From the cell containing the given text, extract its center point as [x, y] coordinate. 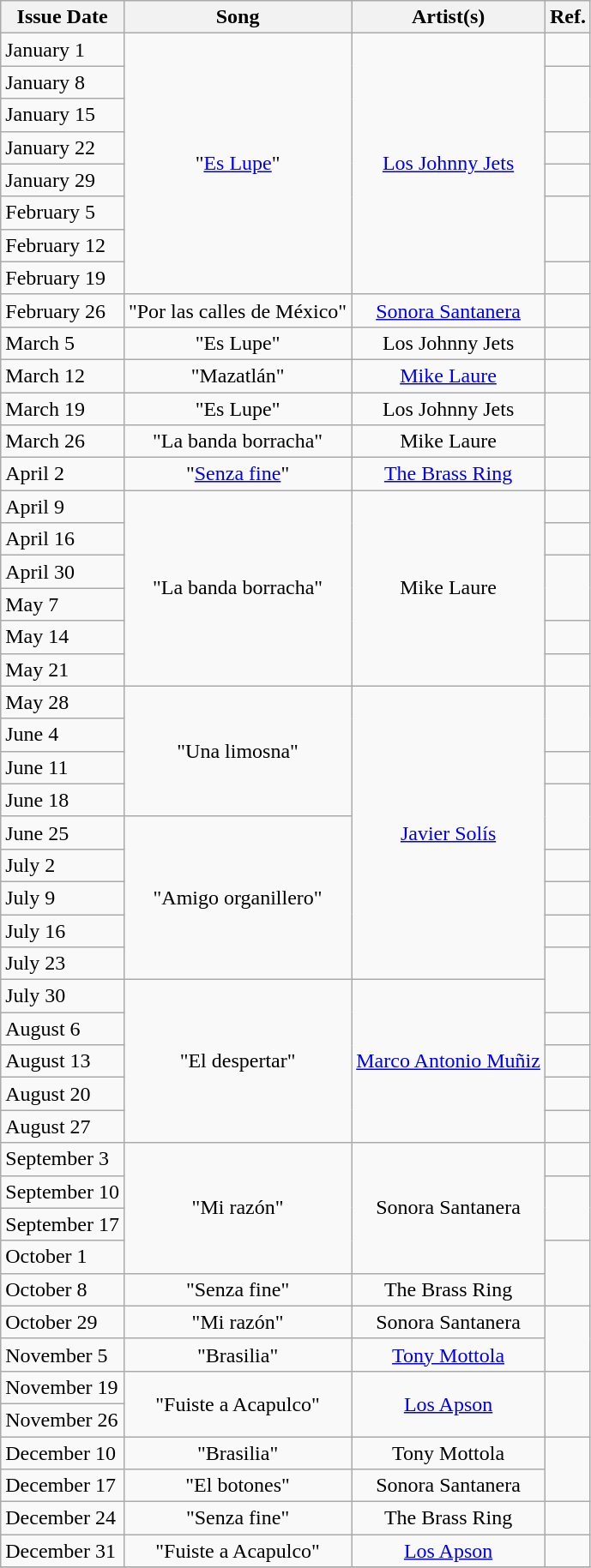
January 22 [63, 147]
November 19 [63, 1387]
June 18 [63, 800]
April 30 [63, 572]
December 31 [63, 1551]
March 5 [63, 343]
Marco Antonio Muñiz [449, 1061]
Artist(s) [449, 17]
August 20 [63, 1094]
September 3 [63, 1159]
July 16 [63, 930]
September 10 [63, 1192]
"Amigo organillero" [237, 898]
"Una limosna" [237, 751]
December 10 [63, 1453]
March 12 [63, 375]
August 27 [63, 1126]
August 6 [63, 1029]
May 28 [63, 702]
October 8 [63, 1289]
July 23 [63, 964]
January 1 [63, 50]
December 24 [63, 1518]
November 5 [63, 1355]
June 4 [63, 735]
Ref. [568, 17]
Javier Solís [449, 833]
June 11 [63, 767]
February 5 [63, 213]
March 19 [63, 409]
March 26 [63, 442]
February 19 [63, 278]
Song [237, 17]
June 25 [63, 832]
January 8 [63, 82]
January 29 [63, 180]
July 30 [63, 996]
"Por las calles de México" [237, 310]
"El botones" [237, 1486]
Issue Date [63, 17]
July 2 [63, 865]
October 1 [63, 1257]
May 21 [63, 670]
July 9 [63, 898]
May 7 [63, 604]
August 13 [63, 1061]
October 29 [63, 1322]
April 16 [63, 539]
May 14 [63, 637]
November 26 [63, 1420]
"El despertar" [237, 1061]
January 15 [63, 115]
September 17 [63, 1224]
February 12 [63, 245]
"Mazatlán" [237, 375]
December 17 [63, 1486]
April 9 [63, 507]
April 2 [63, 474]
February 26 [63, 310]
